Extract the [X, Y] coordinate from the center of the cell holding the provided text.  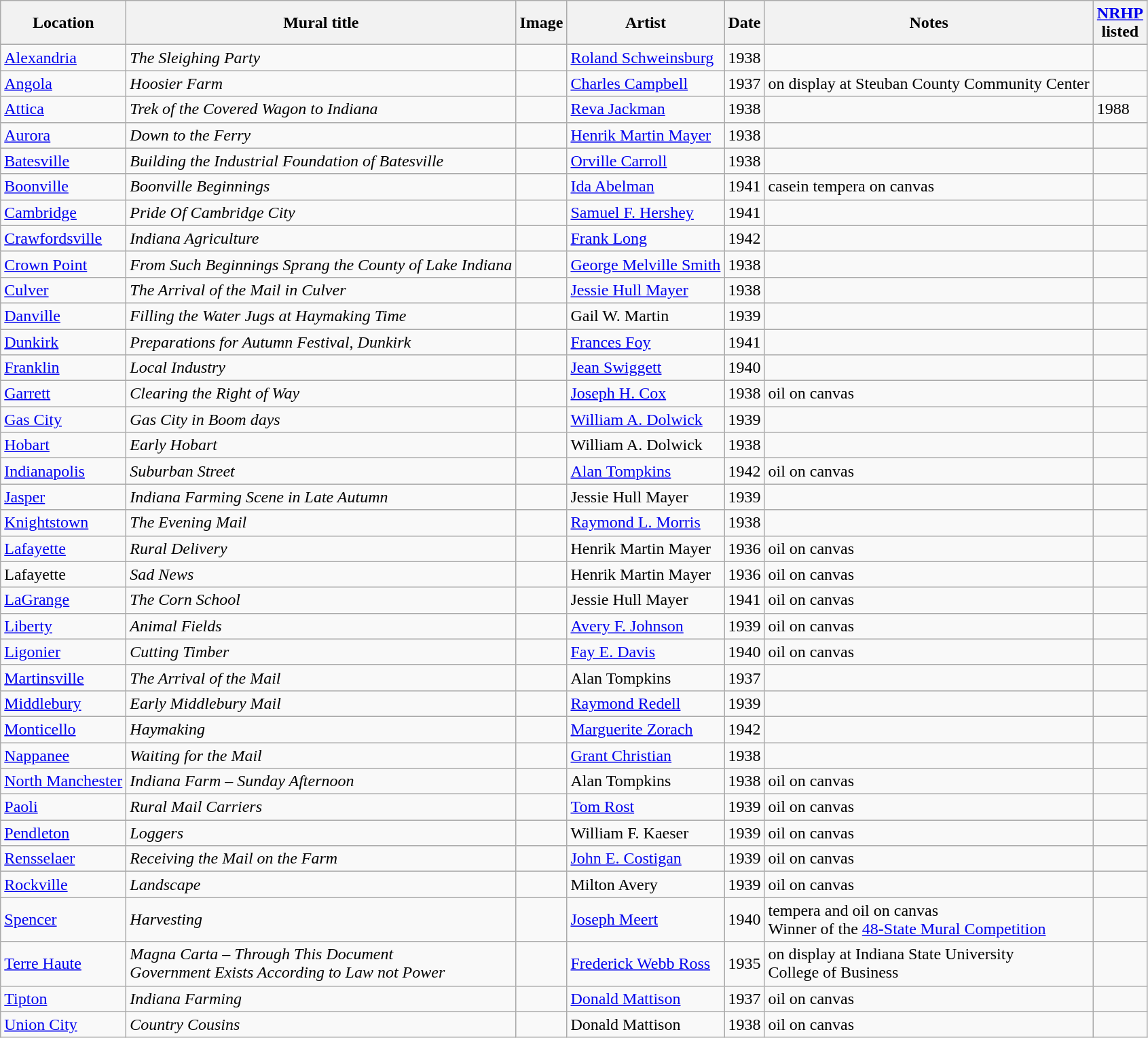
Spencer [64, 919]
Raymond Redell [646, 703]
Joseph Meert [646, 919]
Roland Schweinsburg [646, 58]
Boonville Beginnings [321, 187]
Sad News [321, 574]
Alexandria [64, 58]
Frank Long [646, 238]
Harvesting [321, 919]
The Arrival of the Mail [321, 678]
Liberty [64, 626]
Notes [929, 23]
Ida Abelman [646, 187]
Gail W. Martin [646, 316]
on display at Steuban County Community Center [929, 84]
Tom Rost [646, 807]
Rockville [64, 885]
Early Hobart [321, 445]
North Manchester [64, 781]
Cutting Timber [321, 652]
Tipton [64, 999]
Grant Christian [646, 756]
Indianapolis [64, 471]
Angola [64, 84]
Local Industry [321, 368]
From Such Beginnings Sprang the County of Lake Indiana [321, 264]
Indiana Farm – Sunday Afternoon [321, 781]
Crown Point [64, 264]
William F. Kaeser [646, 833]
Landscape [321, 885]
Hoosier Farm [321, 84]
Indiana Farming [321, 999]
Culver [64, 290]
The Arrival of the Mail in Culver [321, 290]
on display at Indiana State University College of Business [929, 964]
casein tempera on canvas [929, 187]
Franklin [64, 368]
Samuel F. Hershey [646, 212]
Martinsville [64, 678]
Early Middlebury Mail [321, 703]
Cambridge [64, 212]
Middlebury [64, 703]
Terre Haute [64, 964]
Fay E. Davis [646, 652]
Pendleton [64, 833]
Filling the Water Jugs at Haymaking Time [321, 316]
Orville Carroll [646, 161]
Indiana Farming Scene in Late Autumn [321, 497]
Pride Of Cambridge City [321, 212]
Rural Delivery [321, 549]
Indiana Agriculture [321, 238]
Building the Industrial Foundation of Batesville [321, 161]
Animal Fields [321, 626]
George Melville Smith [646, 264]
Joseph H. Cox [646, 394]
Paoli [64, 807]
John E. Costigan [646, 859]
Frederick Webb Ross [646, 964]
Suburban Street [321, 471]
Haymaking [321, 729]
Down to the Ferry [321, 135]
Hobart [64, 445]
Aurora [64, 135]
The Corn School [321, 600]
Clearing the Right of Way [321, 394]
Image [542, 23]
Charles Campbell [646, 84]
The Sleighing Party [321, 58]
Milton Avery [646, 885]
Jasper [64, 497]
Magna Carta – Through This Document Government Exists According to Law not Power [321, 964]
LaGrange [64, 600]
Union City [64, 1024]
Loggers [321, 833]
Monticello [64, 729]
Artist [646, 23]
Preparations for Autumn Festival, Dunkirk [321, 341]
Rural Mail Carriers [321, 807]
Jean Swiggett [646, 368]
Knightstown [64, 523]
Gas City in Boom days [321, 420]
Country Cousins [321, 1024]
Location [64, 23]
Attica [64, 109]
Garrett [64, 394]
Gas City [64, 420]
Raymond L. Morris [646, 523]
Ligonier [64, 652]
Mural title [321, 23]
Nappanee [64, 756]
NRHPlisted [1120, 23]
Reva Jackman [646, 109]
Batesville [64, 161]
1935 [744, 964]
Receiving the Mail on the Farm [321, 859]
Trek of the Covered Wagon to Indiana [321, 109]
Marguerite Zorach [646, 729]
Danville [64, 316]
Avery F. Johnson [646, 626]
Date [744, 23]
1988 [1120, 109]
Waiting for the Mail [321, 756]
Boonville [64, 187]
Dunkirk [64, 341]
Rensselaer [64, 859]
The Evening Mail [321, 523]
tempera and oil on canvasWinner of the 48-State Mural Competition [929, 919]
Crawfordsville [64, 238]
Frances Foy [646, 341]
